Search for the cell housing the specified text and yield its [X, Y] center coordinate. 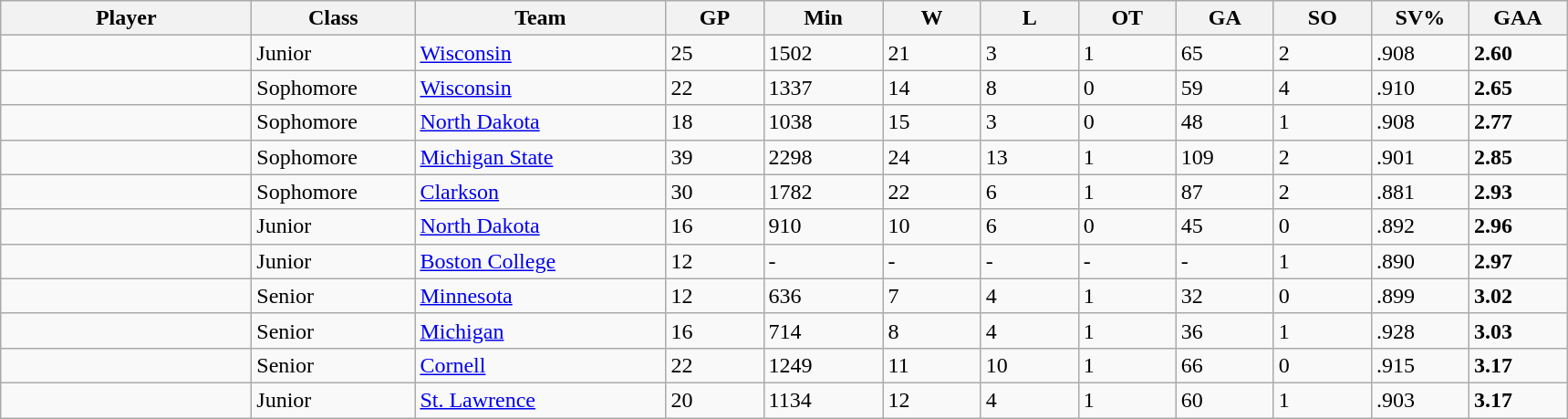
Cornell [540, 365]
Boston College [540, 261]
.881 [1419, 192]
910 [823, 226]
1502 [823, 53]
2.96 [1518, 226]
2298 [823, 157]
.910 [1419, 88]
.892 [1419, 226]
1249 [823, 365]
39 [715, 157]
87 [1224, 192]
1134 [823, 400]
.890 [1419, 261]
2.85 [1518, 157]
66 [1224, 365]
SV% [1419, 18]
30 [715, 192]
60 [1224, 400]
Clarkson [540, 192]
3.02 [1518, 296]
GP [715, 18]
3.03 [1518, 330]
24 [932, 157]
Player [126, 18]
25 [715, 53]
W [932, 18]
Michigan State [540, 157]
21 [932, 53]
109 [1224, 157]
48 [1224, 122]
59 [1224, 88]
36 [1224, 330]
714 [823, 330]
.928 [1419, 330]
OT [1127, 18]
Minnesota [540, 296]
Min [823, 18]
.901 [1419, 157]
15 [932, 122]
St. Lawrence [540, 400]
.903 [1419, 400]
SO [1323, 18]
32 [1224, 296]
18 [715, 122]
1038 [823, 122]
L [1029, 18]
45 [1224, 226]
2.77 [1518, 122]
1782 [823, 192]
65 [1224, 53]
GA [1224, 18]
Michigan [540, 330]
Team [540, 18]
1337 [823, 88]
Class [334, 18]
636 [823, 296]
11 [932, 365]
2.60 [1518, 53]
20 [715, 400]
.899 [1419, 296]
14 [932, 88]
2.97 [1518, 261]
13 [1029, 157]
2.65 [1518, 88]
2.93 [1518, 192]
7 [932, 296]
.915 [1419, 365]
GAA [1518, 18]
